Identify which cell holds the provided text, then report its (x, y) central coordinate. 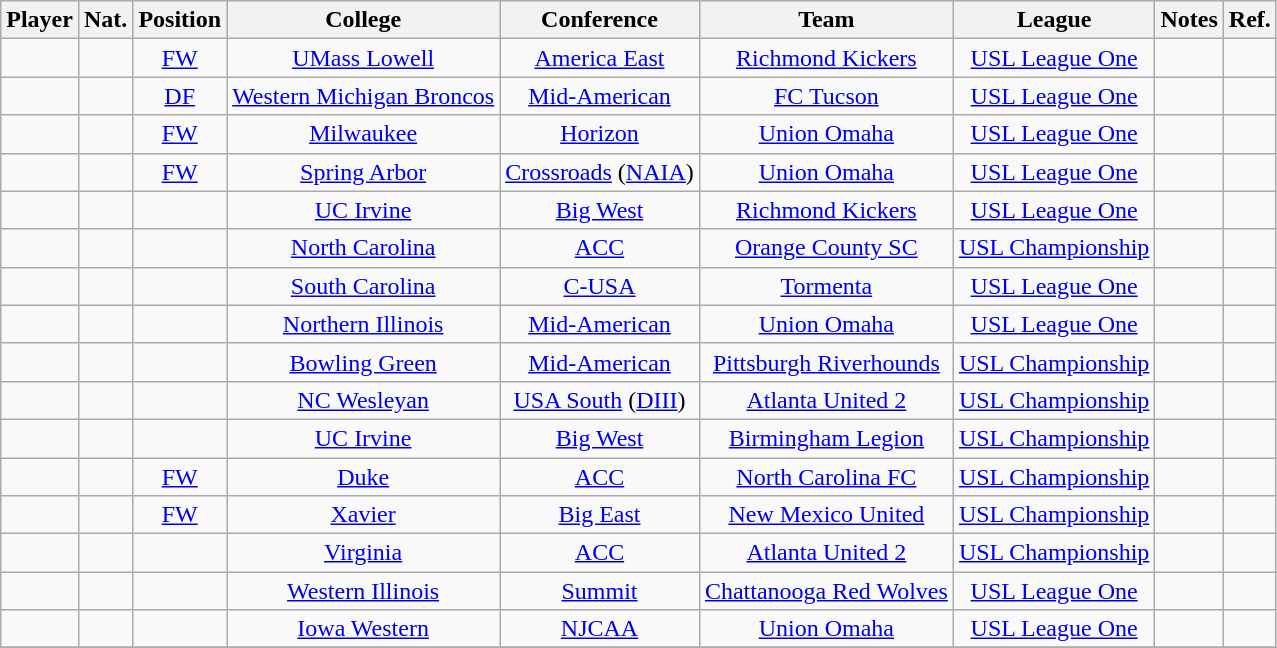
Crossroads (NAIA) (600, 172)
Orange County SC (826, 248)
Chattanooga Red Wolves (826, 591)
Horizon (600, 134)
Ref. (1250, 20)
League (1054, 20)
Big East (600, 515)
New Mexico United (826, 515)
Tormenta (826, 286)
UMass Lowell (364, 58)
Bowling Green (364, 362)
Virginia (364, 553)
Northern Illinois (364, 324)
C-USA (600, 286)
NC Wesleyan (364, 400)
Summit (600, 591)
Pittsburgh Riverhounds (826, 362)
Position (180, 20)
FC Tucson (826, 96)
Nat. (105, 20)
USA South (DIII) (600, 400)
Team (826, 20)
Notes (1189, 20)
South Carolina (364, 286)
Conference (600, 20)
North Carolina (364, 248)
Milwaukee (364, 134)
America East (600, 58)
North Carolina FC (826, 477)
College (364, 20)
NJCAA (600, 629)
Western Michigan Broncos (364, 96)
DF (180, 96)
Birmingham Legion (826, 438)
Duke (364, 477)
Spring Arbor (364, 172)
Player (40, 20)
Iowa Western (364, 629)
Xavier (364, 515)
Western Illinois (364, 591)
